Determine the [x, y] coordinate at the center of the cell enclosing the given text.  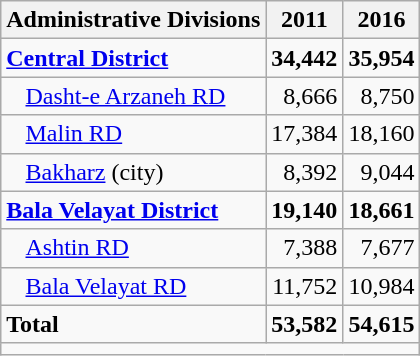
11,752 [304, 286]
8,392 [304, 172]
53,582 [304, 324]
Ashtin RD [134, 248]
Bala Velayat District [134, 210]
7,388 [304, 248]
Total [134, 324]
17,384 [304, 134]
Bala Velayat RD [134, 286]
18,160 [382, 134]
2011 [304, 20]
18,661 [382, 210]
Administrative Divisions [134, 20]
8,750 [382, 96]
35,954 [382, 58]
19,140 [304, 210]
Dasht-e Arzaneh RD [134, 96]
Central District [134, 58]
9,044 [382, 172]
34,442 [304, 58]
Malin RD [134, 134]
54,615 [382, 324]
2016 [382, 20]
Bakharz (city) [134, 172]
8,666 [304, 96]
7,677 [382, 248]
10,984 [382, 286]
